Scan for the cell matching the given text and deliver its (X, Y) coordinate at center. 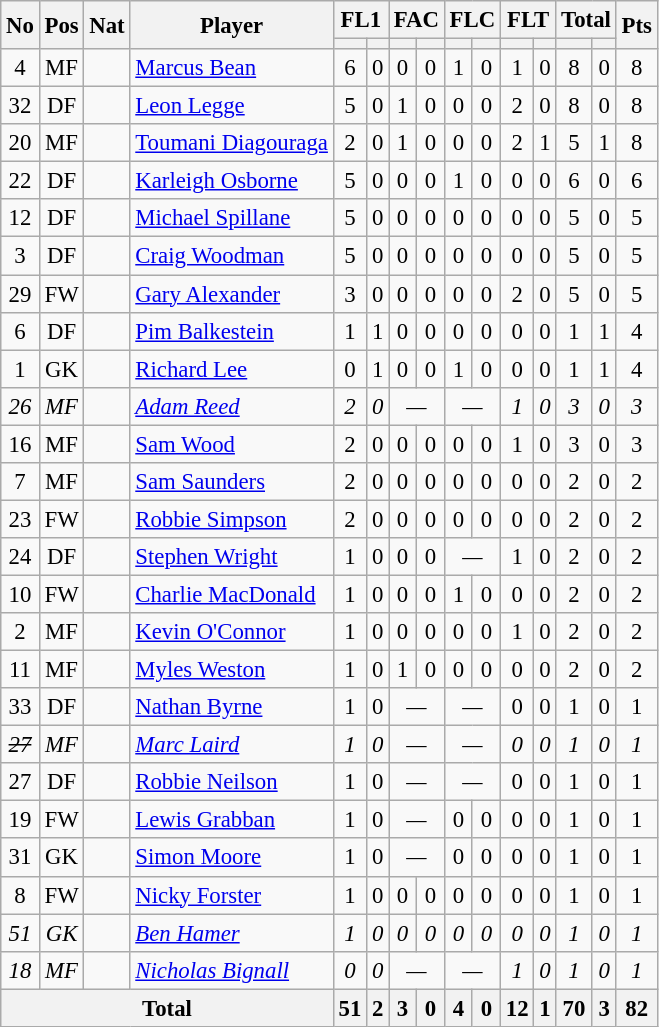
Nicky Forster (232, 895)
Stephen Wright (232, 557)
FLT (528, 20)
26 (20, 406)
32 (20, 106)
16 (20, 444)
Pos (62, 25)
Pim Balkestein (232, 331)
Lewis Grabban (232, 820)
11 (20, 670)
FL1 (360, 20)
22 (20, 181)
Robbie Simpson (232, 519)
Karleigh Osborne (232, 181)
Toumani Diagouraga (232, 143)
Richard Lee (232, 369)
33 (20, 707)
19 (20, 820)
18 (20, 970)
7 (20, 482)
Craig Woodman (232, 256)
Marcus Bean (232, 68)
FAC (417, 20)
70 (574, 1008)
Gary Alexander (232, 294)
10 (20, 594)
Charlie MacDonald (232, 594)
Simon Moore (232, 858)
Michael Spillane (232, 219)
Kevin O'Connor (232, 632)
Sam Wood (232, 444)
Myles Weston (232, 670)
Marc Laird (232, 745)
29 (20, 294)
FLC (472, 20)
Adam Reed (232, 406)
31 (20, 858)
Nathan Byrne (232, 707)
23 (20, 519)
Ben Hamer (232, 933)
Leon Legge (232, 106)
Robbie Neilson (232, 782)
No (20, 25)
Sam Saunders (232, 482)
Nat (107, 25)
24 (20, 557)
20 (20, 143)
Player (232, 25)
Pts (636, 25)
Nicholas Bignall (232, 970)
82 (636, 1008)
